Locate the cell with the specified text and output its (x, y) center coordinate. 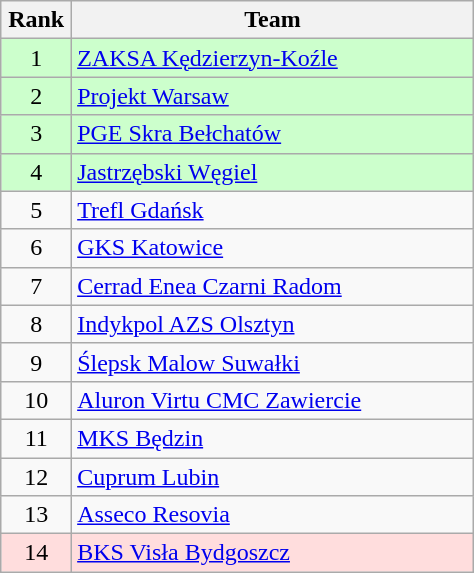
Rank (36, 20)
Cerrad Enea Czarni Radom (273, 286)
13 (36, 515)
3 (36, 134)
1 (36, 58)
Asseco Resovia (273, 515)
7 (36, 286)
10 (36, 400)
11 (36, 438)
ZAKSA Kędzierzyn-Koźle (273, 58)
Trefl Gdańsk (273, 210)
2 (36, 96)
8 (36, 324)
PGE Skra Bełchatów (273, 134)
Team (273, 20)
14 (36, 553)
Cuprum Lubin (273, 477)
6 (36, 248)
BKS Visła Bydgoszcz (273, 553)
Aluron Virtu CMC Zawiercie (273, 400)
Jastrzębski Węgiel (273, 172)
Projekt Warsaw (273, 96)
12 (36, 477)
MKS Będzin (273, 438)
4 (36, 172)
GKS Katowice (273, 248)
5 (36, 210)
Indykpol AZS Olsztyn (273, 324)
Ślepsk Malow Suwałki (273, 362)
9 (36, 362)
